Output the [x, y] coordinate of the center of the cell containing the given text.  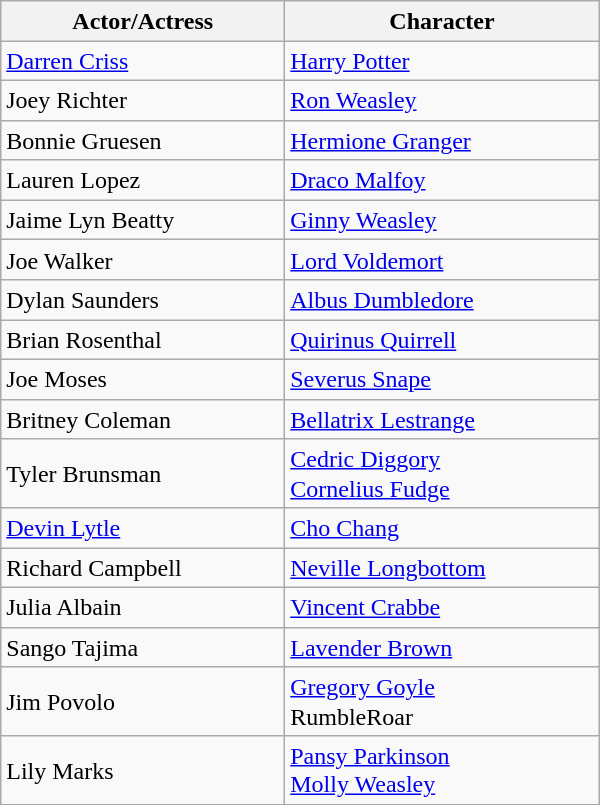
Darren Criss [143, 61]
Harry Potter [442, 61]
Bonnie Gruesen [143, 140]
Vincent Crabbe [442, 607]
Ginny Weasley [442, 220]
Cedric DiggoryCornelius Fudge [442, 474]
Pansy ParkinsonMolly Weasley [442, 770]
Tyler Brunsman [143, 474]
Ron Weasley [442, 100]
Dylan Saunders [143, 300]
Brian Rosenthal [143, 340]
Albus Dumbledore [442, 300]
Lily Marks [143, 770]
Actor/Actress [143, 21]
Draco Malfoy [442, 180]
Julia Albain [143, 607]
Severus Snape [442, 379]
Joe Moses [143, 379]
Lauren Lopez [143, 180]
Character [442, 21]
Neville Longbottom [442, 568]
Bellatrix Lestrange [442, 419]
Gregory GoyleRumbleRoar [442, 702]
Cho Chang [442, 528]
Hermione Granger [442, 140]
Joe Walker [143, 260]
Britney Coleman [143, 419]
Richard Campbell [143, 568]
Lord Voldemort [442, 260]
Sango Tajima [143, 647]
Devin Lytle [143, 528]
Joey Richter [143, 100]
Lavender Brown [442, 647]
Jaime Lyn Beatty [143, 220]
Quirinus Quirrell [442, 340]
Jim Povolo [143, 702]
